Identify which cell holds the provided text, then report its [x, y] central coordinate. 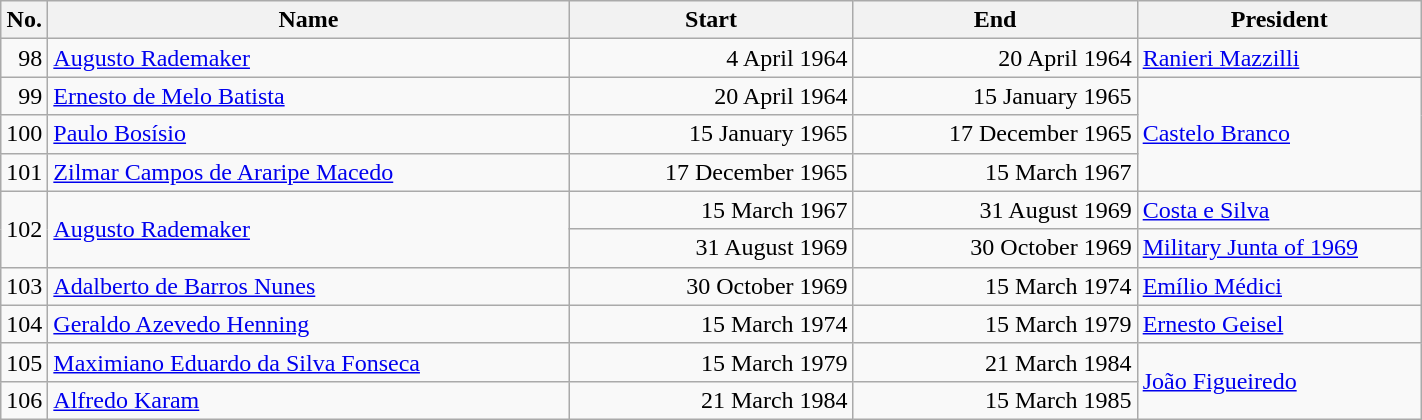
Zilmar Campos de Araripe Macedo [308, 172]
João Figueiredo [1279, 381]
Ranieri Mazzilli [1279, 58]
Maximiano Eduardo da Silva Fonseca [308, 362]
103 [24, 286]
105 [24, 362]
101 [24, 172]
15 March 1985 [995, 400]
Ernesto de Melo Batista [308, 96]
100 [24, 134]
99 [24, 96]
No. [24, 20]
104 [24, 324]
Costa e Silva [1279, 210]
Name [308, 20]
President [1279, 20]
Paulo Bosísio [308, 134]
End [995, 20]
Military Junta of 1969 [1279, 248]
Adalberto de Barros Nunes [308, 286]
4 April 1964 [711, 58]
Castelo Branco [1279, 134]
Start [711, 20]
102 [24, 229]
106 [24, 400]
98 [24, 58]
Emílio Médici [1279, 286]
Ernesto Geisel [1279, 324]
Alfredo Karam [308, 400]
Geraldo Azevedo Henning [308, 324]
